Provide the (x, y) coordinate of the cell's center where the given text is located.  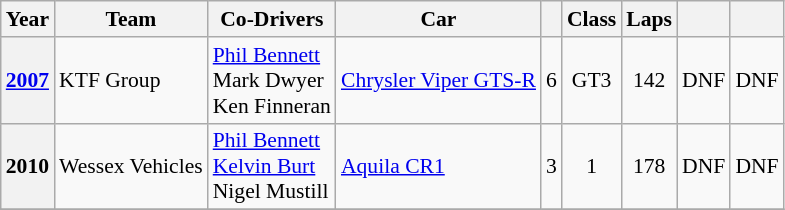
Class (592, 19)
6 (552, 80)
Aquila CR1 (438, 166)
Wessex Vehicles (131, 166)
Laps (649, 19)
Car (438, 19)
Co-Drivers (272, 19)
Chrysler Viper GTS-R (438, 80)
KTF Group (131, 80)
3 (552, 166)
2007 (28, 80)
1 (592, 166)
Year (28, 19)
2010 (28, 166)
Phil Bennett Mark Dwyer Ken Finneran (272, 80)
Team (131, 19)
178 (649, 166)
142 (649, 80)
Phil Bennett Kelvin Burt Nigel Mustill (272, 166)
GT3 (592, 80)
